Return [X, Y] of the center of cell containing provided text 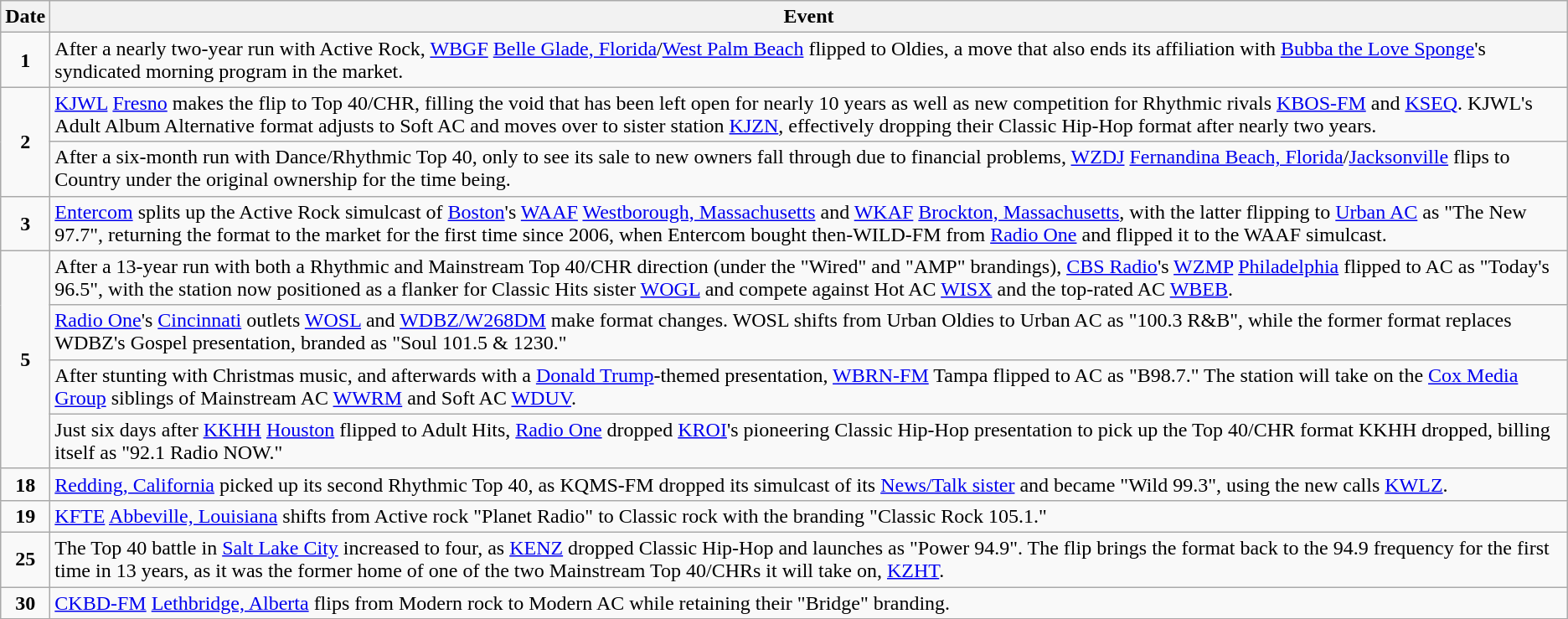
1 [25, 60]
5 [25, 359]
2 [25, 142]
30 [25, 602]
KFTE Abbeville, Louisiana shifts from Active rock "Planet Radio" to Classic rock with the branding "Classic Rock 105.1." [809, 516]
19 [25, 516]
18 [25, 484]
3 [25, 223]
CKBD-FM Lethbridge, Alberta flips from Modern rock to Modern AC while retaining their "Bridge" branding. [809, 602]
Event [809, 17]
25 [25, 560]
Date [25, 17]
